Pinpoint the cell where the given text exists, returning its [X, Y] midpoint coordinate. 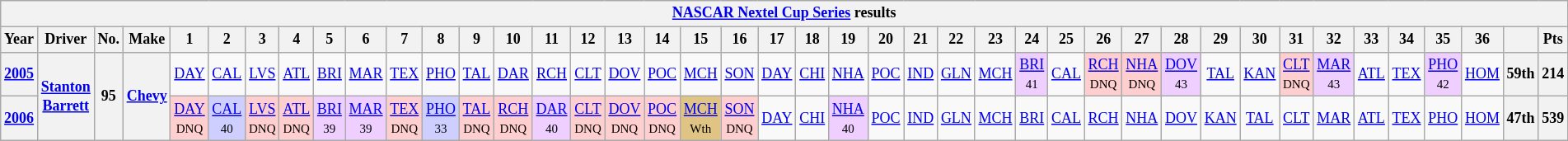
20 [886, 40]
CAL40 [227, 119]
4 [297, 40]
NHA40 [849, 119]
BRI39 [330, 119]
BRI41 [1032, 74]
33 [1372, 40]
31 [1297, 40]
16 [740, 40]
7 [405, 40]
PHO33 [442, 119]
2006 [20, 119]
NHADNQ [1142, 74]
DOV43 [1182, 74]
Make [147, 40]
21 [921, 40]
2005 [20, 74]
11 [552, 40]
22 [957, 40]
19 [849, 40]
15 [700, 40]
17 [777, 40]
32 [1334, 40]
DOVDNQ [625, 119]
26 [1103, 40]
SON [740, 74]
LVS [262, 74]
24 [1032, 40]
POCDNQ [662, 119]
23 [995, 40]
Driver [66, 40]
12 [588, 40]
LVSDNQ [262, 119]
Stanton Barrett [66, 96]
47th [1521, 119]
NASCAR Nextel Cup Series results [784, 13]
2 [227, 40]
6 [366, 40]
MAR43 [1334, 74]
95 [109, 96]
SONDNQ [740, 119]
TEXDNQ [405, 119]
Chevy [147, 96]
Pts [1553, 40]
25 [1066, 40]
36 [1483, 40]
3 [262, 40]
14 [662, 40]
29 [1220, 40]
DAR [514, 74]
59th [1521, 74]
No. [109, 40]
27 [1142, 40]
9 [476, 40]
MAR39 [366, 119]
DAYDNQ [190, 119]
35 [1444, 40]
PHO42 [1444, 74]
DAR40 [552, 119]
10 [514, 40]
34 [1407, 40]
18 [812, 40]
Year [20, 40]
28 [1182, 40]
539 [1553, 119]
MCHWth [700, 119]
5 [330, 40]
TALDNQ [476, 119]
8 [442, 40]
214 [1553, 74]
30 [1260, 40]
13 [625, 40]
1 [190, 40]
ATLDNQ [297, 119]
